Output the [x, y] coordinate of the center of the cell containing the given text.  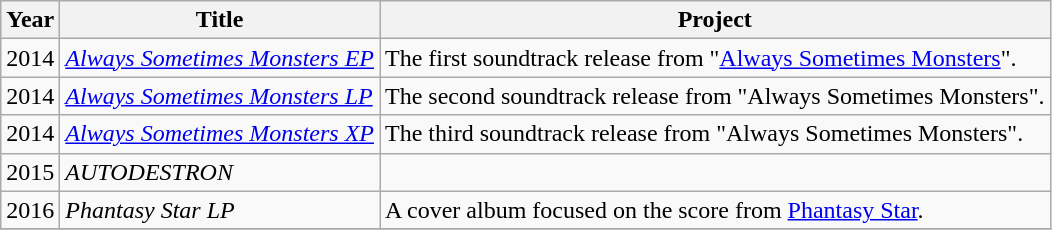
Phantasy Star LP [220, 210]
The first soundtrack release from "Always Sometimes Monsters". [715, 58]
Always Sometimes Monsters LP [220, 96]
A cover album focused on the score from Phantasy Star. [715, 210]
The third soundtrack release from "Always Sometimes Monsters". [715, 134]
AUTODESTRON [220, 172]
The second soundtrack release from "Always Sometimes Monsters". [715, 96]
2015 [30, 172]
Year [30, 20]
Project [715, 20]
2016 [30, 210]
Always Sometimes Monsters EP [220, 58]
Title [220, 20]
Always Sometimes Monsters XP [220, 134]
